Search for the cell housing the specified text and yield its [X, Y] center coordinate. 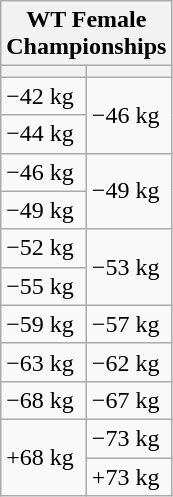
−42 kg [44, 96]
−53 kg [129, 267]
−59 kg [44, 324]
−63 kg [44, 362]
+73 kg [129, 477]
−44 kg [44, 134]
−62 kg [129, 362]
WT FemaleChampionships [86, 34]
−67 kg [129, 400]
−68 kg [44, 400]
−52 kg [44, 248]
−73 kg [129, 438]
−55 kg [44, 286]
+68 kg [44, 457]
−57 kg [129, 324]
